Extract the (x, y) coordinate from the center of the cell holding the provided text.  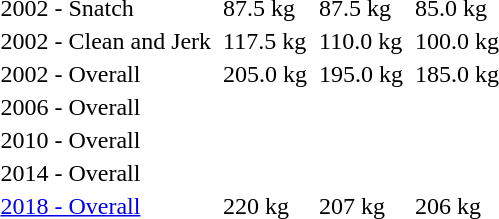
205.0 kg (266, 74)
110.0 kg (362, 41)
117.5 kg (266, 41)
195.0 kg (362, 74)
